Provide the (X, Y) coordinate of the cell's center where the given text is located.  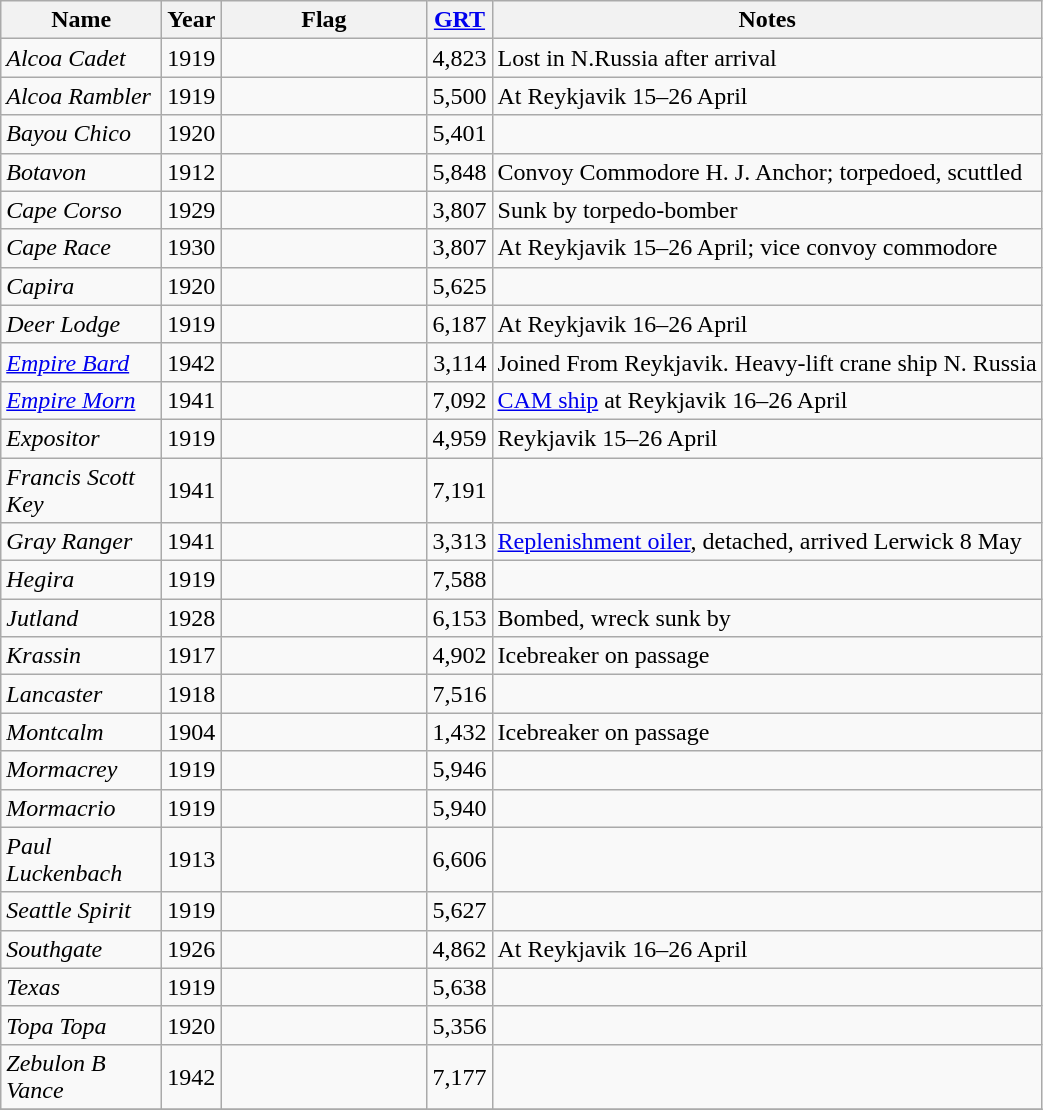
6,187 (460, 324)
5,638 (460, 987)
Krassin (82, 656)
Empire Bard (82, 362)
7,191 (460, 490)
1912 (192, 172)
Empire Morn (82, 400)
Paul Luckenbach (82, 860)
5,401 (460, 134)
Mormacrio (82, 808)
Zebulon B Vance (82, 1076)
Mormacrey (82, 770)
Name (82, 20)
Deer Lodge (82, 324)
At Reykjavik 15–26 April; vice convoy commodore (767, 248)
1917 (192, 656)
Bombed, wreck sunk by (767, 618)
4,902 (460, 656)
7,588 (460, 580)
Montcalm (82, 732)
6,606 (460, 860)
At Reykjavik 15–26 April (767, 96)
5,946 (460, 770)
5,500 (460, 96)
Gray Ranger (82, 542)
5,940 (460, 808)
5,848 (460, 172)
Lancaster (82, 694)
Francis Scott Key (82, 490)
1918 (192, 694)
Lost in N.Russia after arrival (767, 58)
1930 (192, 248)
Jutland (82, 618)
Reykjavik 15–26 April (767, 438)
3,313 (460, 542)
6,153 (460, 618)
3,114 (460, 362)
Topa Topa (82, 1025)
Southgate (82, 949)
7,092 (460, 400)
Flag (324, 20)
4,862 (460, 949)
Botavon (82, 172)
Hegira (82, 580)
Capira (82, 286)
5,356 (460, 1025)
Cape Corso (82, 210)
Convoy Commodore H. J. Anchor; torpedoed, scuttled (767, 172)
1913 (192, 860)
Expositor (82, 438)
Texas (82, 987)
GRT (460, 20)
7,177 (460, 1076)
7,516 (460, 694)
1928 (192, 618)
Cape Race (82, 248)
Year (192, 20)
Sunk by torpedo-bomber (767, 210)
Notes (767, 20)
1929 (192, 210)
Replenishment oiler, detached, arrived Lerwick 8 May (767, 542)
1904 (192, 732)
Alcoa Cadet (82, 58)
Alcoa Rambler (82, 96)
CAM ship at Reykjavik 16–26 April (767, 400)
5,627 (460, 911)
Seattle Spirit (82, 911)
Bayou Chico (82, 134)
1,432 (460, 732)
4,959 (460, 438)
5,625 (460, 286)
1926 (192, 949)
4,823 (460, 58)
Joined From Reykjavik. Heavy-lift crane ship N. Russia (767, 362)
